Search for the cell housing the specified text and yield its [x, y] center coordinate. 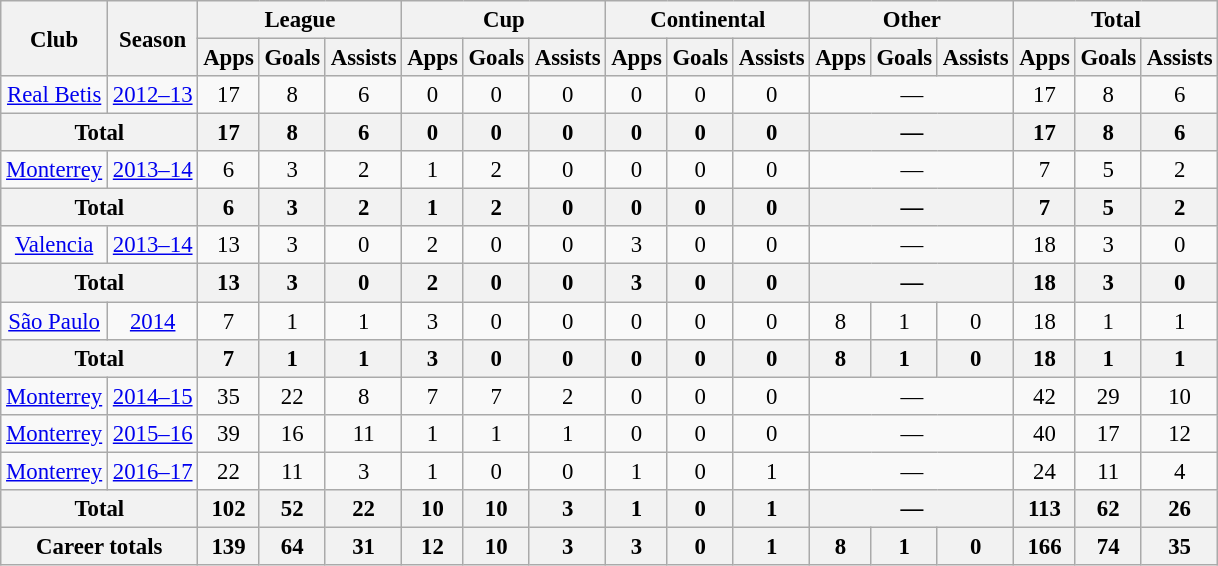
31 [363, 546]
113 [1044, 509]
Continental [708, 20]
2016–17 [153, 471]
64 [292, 546]
2014 [153, 321]
Other [912, 20]
Cup [504, 20]
29 [1108, 396]
166 [1044, 546]
Valencia [54, 245]
Career totals [100, 546]
26 [1179, 509]
2012–13 [153, 95]
Real Betis [54, 95]
52 [292, 509]
Season [153, 38]
74 [1108, 546]
4 [1179, 471]
139 [228, 546]
Club [54, 38]
League [300, 20]
24 [1044, 471]
62 [1108, 509]
102 [228, 509]
2014–15 [153, 396]
2015–16 [153, 433]
São Paulo [54, 321]
40 [1044, 433]
16 [292, 433]
42 [1044, 396]
39 [228, 433]
